Detect which cell encompasses the target text, then output its [X, Y] center coordinate. 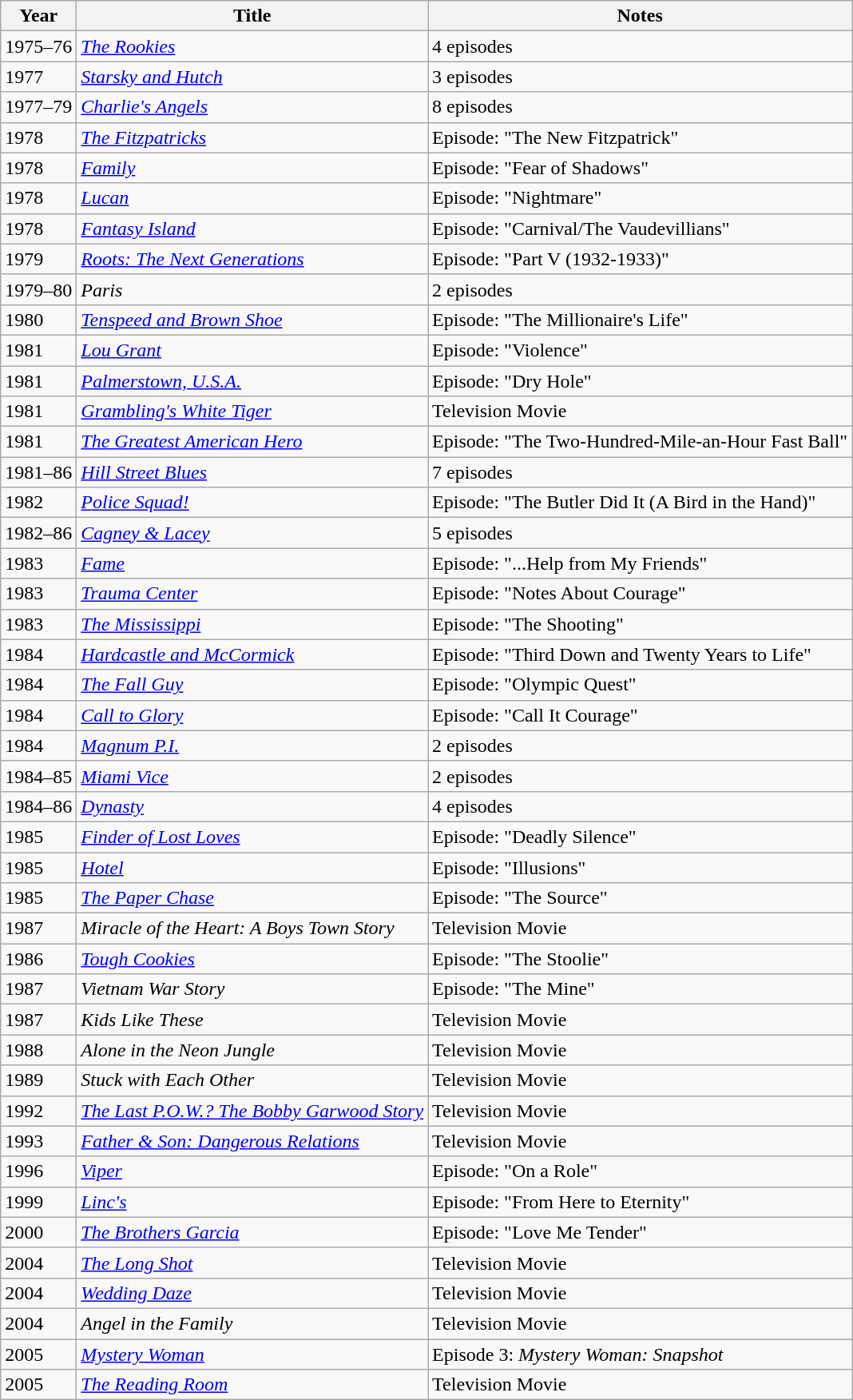
1984–86 [38, 806]
1984–85 [38, 776]
Tough Cookies [252, 959]
Episode: "Olympic Quest" [641, 685]
Palmerstown, U.S.A. [252, 381]
Episode: "Part V (1932-1933)" [641, 259]
Tenspeed and Brown Shoe [252, 320]
Hotel [252, 867]
Episode: "Call It Courage" [641, 715]
Police Squad! [252, 503]
The Reading Room [252, 1385]
Family [252, 168]
The Greatest American Hero [252, 442]
Episode: "The Mine" [641, 989]
1975–76 [38, 46]
Episode: "On a Role" [641, 1171]
Episode: "The Stoolie" [641, 959]
3 episodes [641, 77]
Linc's [252, 1202]
Episode: "Fear of Shadows" [641, 168]
Alone in the Neon Jungle [252, 1050]
Mystery Woman [252, 1354]
Episode: "The Two-Hundred-Mile-an-Hour Fast Ball" [641, 442]
Dynasty [252, 806]
Call to Glory [252, 715]
Episode: "The Shooting" [641, 624]
Episode: "The Millionaire's Life" [641, 320]
1986 [38, 959]
1977–79 [38, 107]
Cagney & Lacey [252, 533]
The Last P.O.W.? The Bobby Garwood Story [252, 1111]
1979 [38, 259]
7 episodes [641, 472]
Episode: "Deadly Silence" [641, 837]
Episode: "Nightmare" [641, 198]
1992 [38, 1111]
1989 [38, 1080]
Notes [641, 16]
Grambling's White Tiger [252, 412]
Fame [252, 563]
Episode: "Third Down and Twenty Years to Life" [641, 654]
Wedding Daze [252, 1293]
Miracle of the Heart: A Boys Town Story [252, 929]
8 episodes [641, 107]
Kids Like These [252, 1020]
Fantasy Island [252, 229]
Episode: "Love Me Tender" [641, 1232]
Episode: "Notes About Courage" [641, 594]
Episode: "The Butler Did It (A Bird in the Hand)" [641, 503]
Viper [252, 1171]
Hill Street Blues [252, 472]
Lou Grant [252, 350]
Episode: "Illusions" [641, 867]
The Rookies [252, 46]
Vietnam War Story [252, 989]
Finder of Lost Loves [252, 837]
Episode: "Carnival/The Vaudevillians" [641, 229]
1999 [38, 1202]
Episode 3: Mystery Woman: Snapshot [641, 1354]
1980 [38, 320]
1993 [38, 1141]
The Fitzpatricks [252, 137]
The Brothers Garcia [252, 1232]
Year [38, 16]
Trauma Center [252, 594]
Episode: "The New Fitzpatrick" [641, 137]
Episode: "The Source" [641, 898]
1996 [38, 1171]
Miami Vice [252, 776]
1981–86 [38, 472]
The Fall Guy [252, 685]
Charlie's Angels [252, 107]
Episode: "Violence" [641, 350]
Magnum P.I. [252, 746]
Episode: "Dry Hole" [641, 381]
1982 [38, 503]
The Long Shot [252, 1263]
2000 [38, 1232]
Paris [252, 289]
Stuck with Each Other [252, 1080]
Title [252, 16]
Episode: "From Here to Eternity" [641, 1202]
Roots: The Next Generations [252, 259]
Hardcastle and McCormick [252, 654]
Father & Son: Dangerous Relations [252, 1141]
5 episodes [641, 533]
1988 [38, 1050]
The Paper Chase [252, 898]
Angel in the Family [252, 1323]
Starsky and Hutch [252, 77]
Lucan [252, 198]
Episode: "...Help from My Friends" [641, 563]
The Mississippi [252, 624]
1982–86 [38, 533]
1977 [38, 77]
1979–80 [38, 289]
